Return the (X, Y) coordinate for the center point of the cell that contains the specified text.  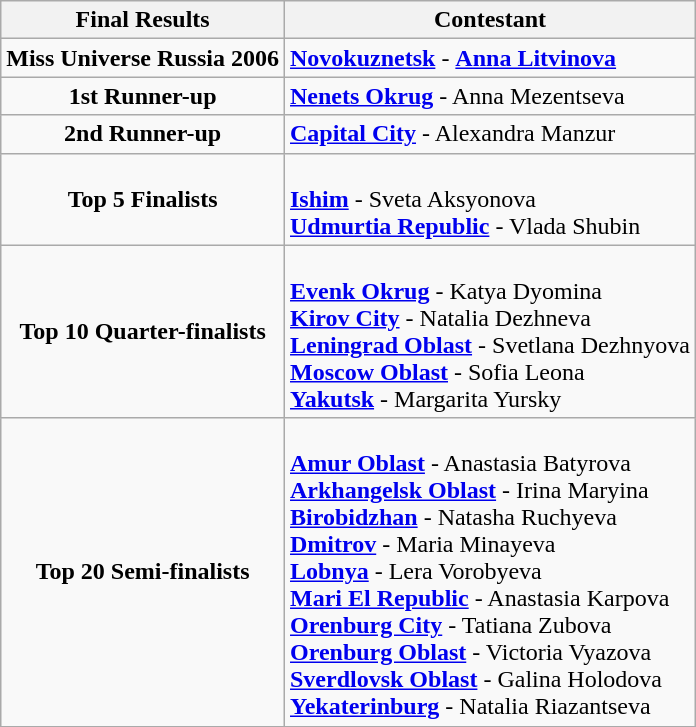
Final Results (143, 20)
Top 5 Finalists (143, 199)
Top 10 Quarter-finalists (143, 332)
Contestant (490, 20)
Miss Universe Russia 2006 (143, 58)
Top 20 Semi-finalists (143, 572)
Nenets Okrug - Anna Mezentseva (490, 96)
1st Runner-up (143, 96)
Ishim - Sveta Aksyonova Udmurtia Republic - Vlada Shubin (490, 199)
Capital City - Alexandra Manzur (490, 134)
Novokuznetsk - Anna Litvinova (490, 58)
2nd Runner-up (143, 134)
